Extract the (x, y) coordinate from the center of the cell holding the provided text.  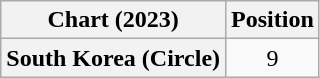
9 (273, 58)
Chart (2023) (114, 20)
Position (273, 20)
South Korea (Circle) (114, 58)
